Return the [x, y] coordinate for the center point of the cell that contains the specified text.  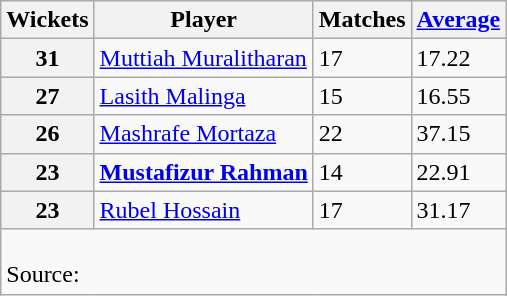
Mustafizur Rahman [204, 172]
16.55 [458, 96]
22 [362, 134]
22.91 [458, 172]
14 [362, 172]
37.15 [458, 134]
Matches [362, 20]
31.17 [458, 210]
Average [458, 20]
Wickets [48, 20]
31 [48, 58]
Player [204, 20]
Rubel Hossain [204, 210]
17.22 [458, 58]
Mashrafe Mortaza [204, 134]
27 [48, 96]
26 [48, 134]
Lasith Malinga [204, 96]
15 [362, 96]
Muttiah Muralitharan [204, 58]
Source: [254, 262]
